Output the (X, Y) coordinate of the center of the cell containing the given text.  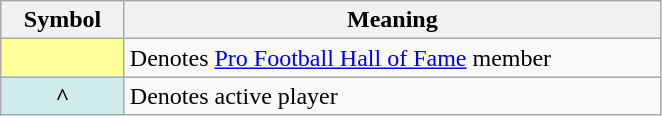
Denotes Pro Football Hall of Fame member (392, 58)
^ (63, 96)
Denotes active player (392, 96)
Symbol (63, 20)
Meaning (392, 20)
